Provide the (X, Y) coordinate of the cell's center where the given text is located.  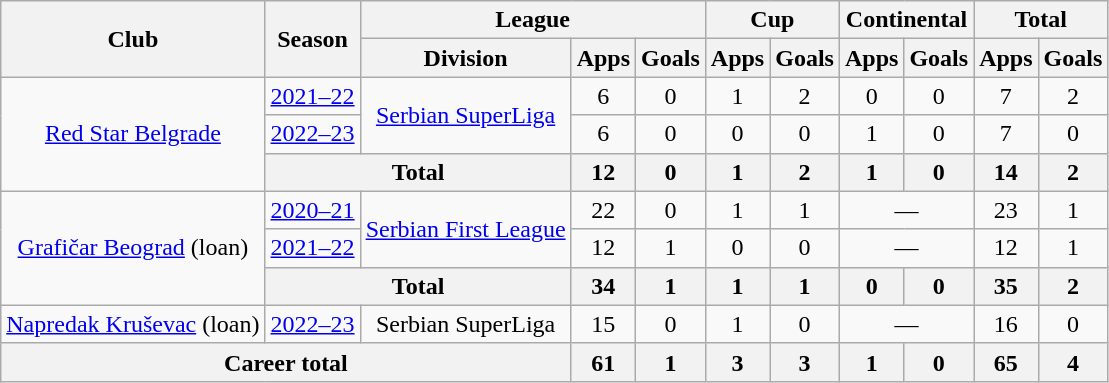
16 (1006, 324)
Club (133, 39)
Serbian First League (466, 229)
Cup (772, 20)
Career total (286, 362)
61 (603, 362)
23 (1006, 210)
14 (1006, 172)
Grafičar Beograd (loan) (133, 248)
65 (1006, 362)
Red Star Belgrade (133, 134)
34 (603, 286)
2020–21 (312, 210)
15 (603, 324)
35 (1006, 286)
Division (466, 58)
4 (1073, 362)
Napredak Kruševac (loan) (133, 324)
League (532, 20)
Season (312, 39)
Continental (906, 20)
22 (603, 210)
